From the cell containing the given text, extract its center point as (x, y) coordinate. 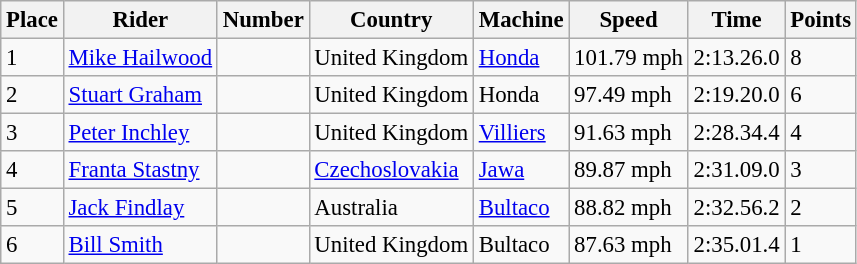
101.79 mph (628, 58)
87.63 mph (628, 245)
2:13.26.0 (736, 58)
2:32.56.2 (736, 208)
89.87 mph (628, 170)
97.49 mph (628, 95)
Mike Hailwood (140, 58)
Points (820, 20)
Time (736, 20)
2:31.09.0 (736, 170)
Peter Inchley (140, 133)
Villiers (520, 133)
Machine (520, 20)
2:28.34.4 (736, 133)
Rider (140, 20)
Number (263, 20)
5 (32, 208)
Place (32, 20)
8 (820, 58)
Speed (628, 20)
2:35.01.4 (736, 245)
Czechoslovakia (391, 170)
Stuart Graham (140, 95)
Franta Stastny (140, 170)
2:19.20.0 (736, 95)
Australia (391, 208)
Country (391, 20)
Jawa (520, 170)
Jack Findlay (140, 208)
88.82 mph (628, 208)
91.63 mph (628, 133)
Bill Smith (140, 245)
